Output the [x, y] coordinate of the center of the cell containing the given text.  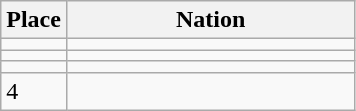
Nation [210, 20]
Place [34, 20]
4 [34, 91]
